Identify which cell holds the provided text, then report its (x, y) central coordinate. 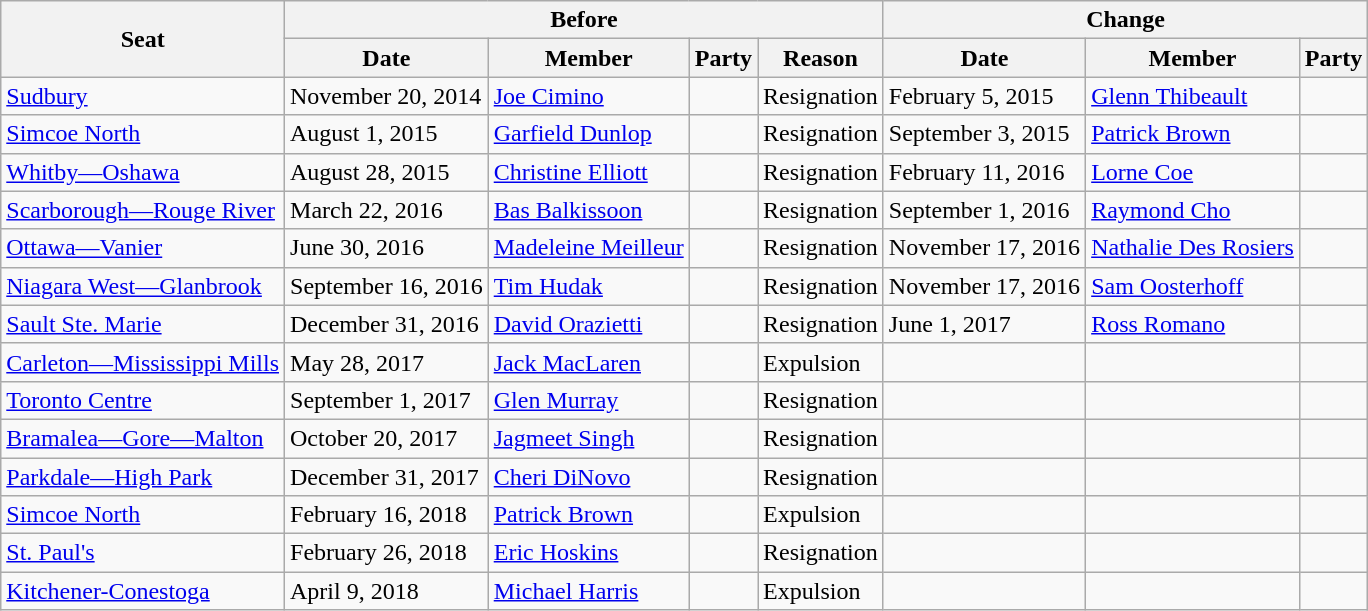
Sam Oosterhoff (1193, 286)
Ottawa—Vanier (143, 248)
Jack MacLaren (588, 362)
Reason (821, 58)
February 11, 2016 (984, 172)
Lorne Coe (1193, 172)
Garfield Dunlop (588, 134)
February 5, 2015 (984, 96)
Jagmeet Singh (588, 438)
Bas Balkissoon (588, 210)
March 22, 2016 (387, 210)
Madeleine Meilleur (588, 248)
February 26, 2018 (387, 553)
Before (584, 20)
Bramalea—Gore—Malton (143, 438)
June 30, 2016 (387, 248)
Change (1125, 20)
Ross Romano (1193, 324)
Joe Cimino (588, 96)
Tim Hudak (588, 286)
Christine Elliott (588, 172)
Cheri DiNovo (588, 477)
Eric Hoskins (588, 553)
Sudbury (143, 96)
August 1, 2015 (387, 134)
December 31, 2016 (387, 324)
Raymond Cho (1193, 210)
September 3, 2015 (984, 134)
April 9, 2018 (387, 591)
Michael Harris (588, 591)
Nathalie Des Rosiers (1193, 248)
October 20, 2017 (387, 438)
Glenn Thibeault (1193, 96)
Carleton—Mississippi Mills (143, 362)
Toronto Centre (143, 400)
February 16, 2018 (387, 515)
August 28, 2015 (387, 172)
Kitchener-Conestoga (143, 591)
December 31, 2017 (387, 477)
May 28, 2017 (387, 362)
Scarborough—Rouge River (143, 210)
September 16, 2016 (387, 286)
September 1, 2016 (984, 210)
Parkdale—High Park (143, 477)
Seat (143, 39)
November 20, 2014 (387, 96)
Glen Murray (588, 400)
Sault Ste. Marie (143, 324)
St. Paul's (143, 553)
Niagara West—Glanbrook (143, 286)
September 1, 2017 (387, 400)
David Orazietti (588, 324)
June 1, 2017 (984, 324)
Whitby—Oshawa (143, 172)
